Scan for the cell matching the given text and deliver its (x, y) coordinate at center. 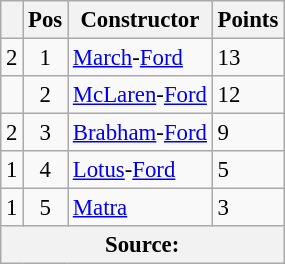
McLaren-Ford (140, 95)
Points (248, 20)
Source: (142, 245)
4 (46, 170)
Brabham-Ford (140, 133)
Constructor (140, 20)
12 (248, 95)
Lotus-Ford (140, 170)
Matra (140, 208)
Pos (46, 20)
13 (248, 58)
9 (248, 133)
March-Ford (140, 58)
